Locate the cell with the specified text and output its (X, Y) center coordinate. 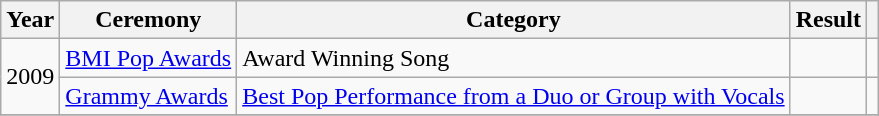
Grammy Awards (148, 96)
Category (514, 20)
Year (30, 20)
Best Pop Performance from a Duo or Group with Vocals (514, 96)
Result (828, 20)
Ceremony (148, 20)
2009 (30, 77)
BMI Pop Awards (148, 58)
Award Winning Song (514, 58)
